Output the [x, y] coordinate of the center of the cell containing the given text.  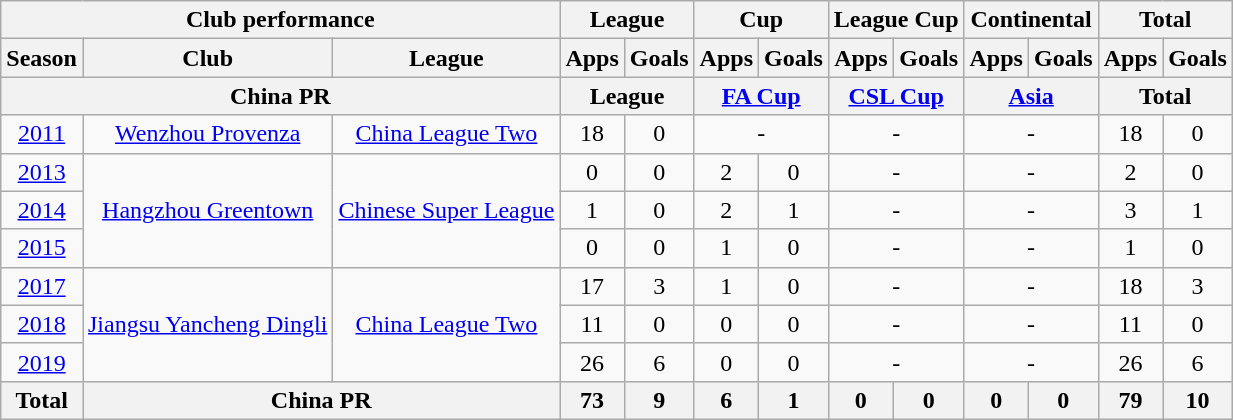
2017 [42, 286]
Continental [1031, 20]
2019 [42, 362]
73 [592, 400]
Season [42, 58]
2013 [42, 172]
2018 [42, 324]
79 [1130, 400]
FA Cup [761, 96]
League Cup [896, 20]
Chinese Super League [446, 210]
Jiangsu Yancheng Dingli [207, 324]
2014 [42, 210]
9 [659, 400]
Club [207, 58]
2015 [42, 248]
17 [592, 286]
2011 [42, 134]
Asia [1031, 96]
Wenzhou Provenza [207, 134]
CSL Cup [896, 96]
10 [1198, 400]
Club performance [280, 20]
Hangzhou Greentown [207, 210]
Cup [761, 20]
